Output the [X, Y] coordinate of the center of the cell containing the given text.  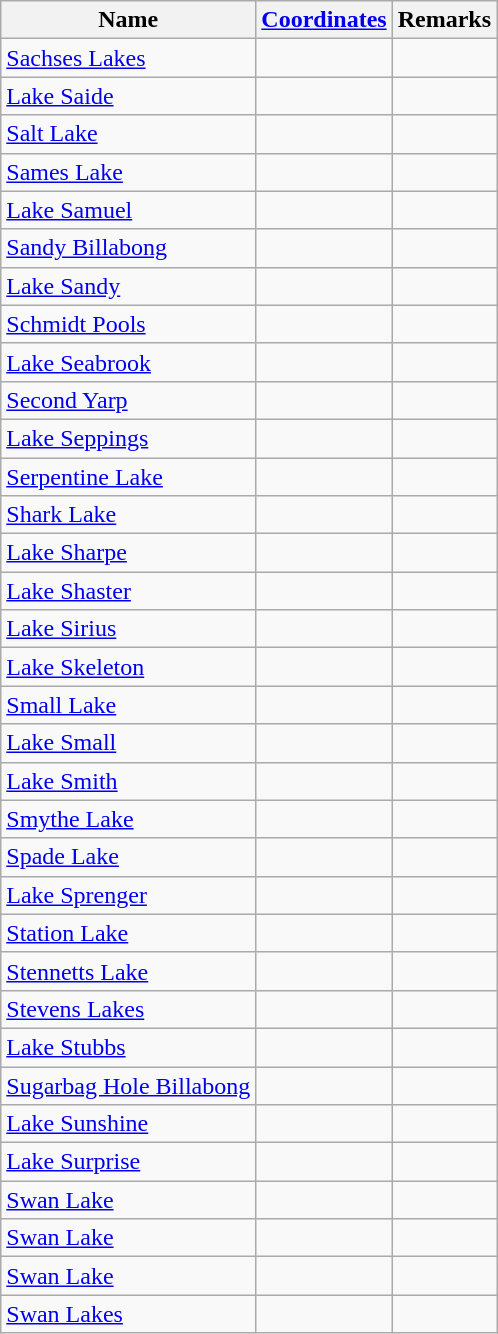
Lake Sirius [128, 629]
Stevens Lakes [128, 1009]
Lake Smith [128, 781]
Second Yarp [128, 400]
Lake Sharpe [128, 553]
Shark Lake [128, 515]
Lake Small [128, 743]
Lake Stubbs [128, 1047]
Remarks [444, 20]
Name [128, 20]
Coordinates [324, 20]
Lake Surprise [128, 1162]
Lake Shaster [128, 591]
Lake Sprenger [128, 895]
Smythe Lake [128, 819]
Schmidt Pools [128, 324]
Small Lake [128, 705]
Sandy Billabong [128, 248]
Stennetts Lake [128, 971]
Swan Lakes [128, 1314]
Sugarbag Hole Billabong [128, 1085]
Lake Skeleton [128, 667]
Sachses Lakes [128, 58]
Lake Sunshine [128, 1124]
Lake Sandy [128, 286]
Station Lake [128, 933]
Salt Lake [128, 134]
Lake Seabrook [128, 362]
Sames Lake [128, 172]
Lake Saide [128, 96]
Spade Lake [128, 857]
Lake Samuel [128, 210]
Lake Seppings [128, 438]
Serpentine Lake [128, 477]
